Pinpoint the cell where the given text exists, returning its [x, y] midpoint coordinate. 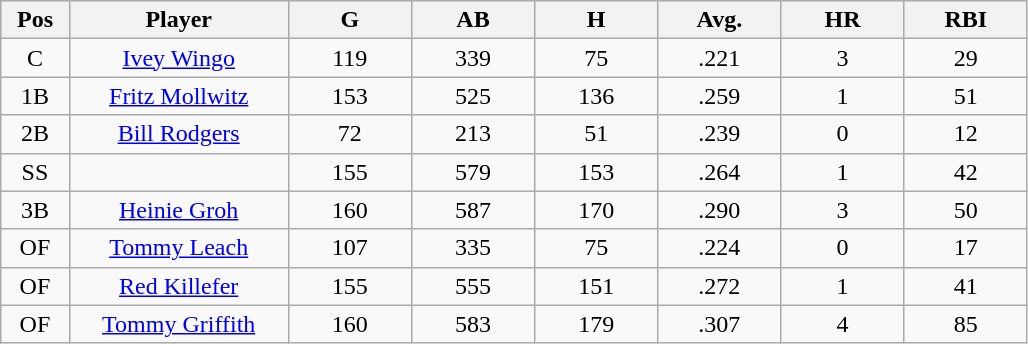
H [596, 20]
579 [472, 172]
Red Killefer [178, 286]
.307 [720, 324]
.239 [720, 134]
213 [472, 134]
583 [472, 324]
Avg. [720, 20]
.221 [720, 58]
Tommy Griffith [178, 324]
AB [472, 20]
525 [472, 96]
2B [35, 134]
50 [966, 210]
Ivey Wingo [178, 58]
335 [472, 248]
107 [350, 248]
42 [966, 172]
587 [472, 210]
72 [350, 134]
170 [596, 210]
Player [178, 20]
Fritz Mollwitz [178, 96]
136 [596, 96]
179 [596, 324]
.290 [720, 210]
29 [966, 58]
12 [966, 134]
.224 [720, 248]
Pos [35, 20]
.272 [720, 286]
151 [596, 286]
.264 [720, 172]
C [35, 58]
1B [35, 96]
HR [842, 20]
3B [35, 210]
85 [966, 324]
555 [472, 286]
Bill Rodgers [178, 134]
.259 [720, 96]
SS [35, 172]
17 [966, 248]
41 [966, 286]
Tommy Leach [178, 248]
339 [472, 58]
119 [350, 58]
RBI [966, 20]
Heinie Groh [178, 210]
G [350, 20]
4 [842, 324]
